Return the [X, Y] coordinate for the center point of the cell that contains the specified text.  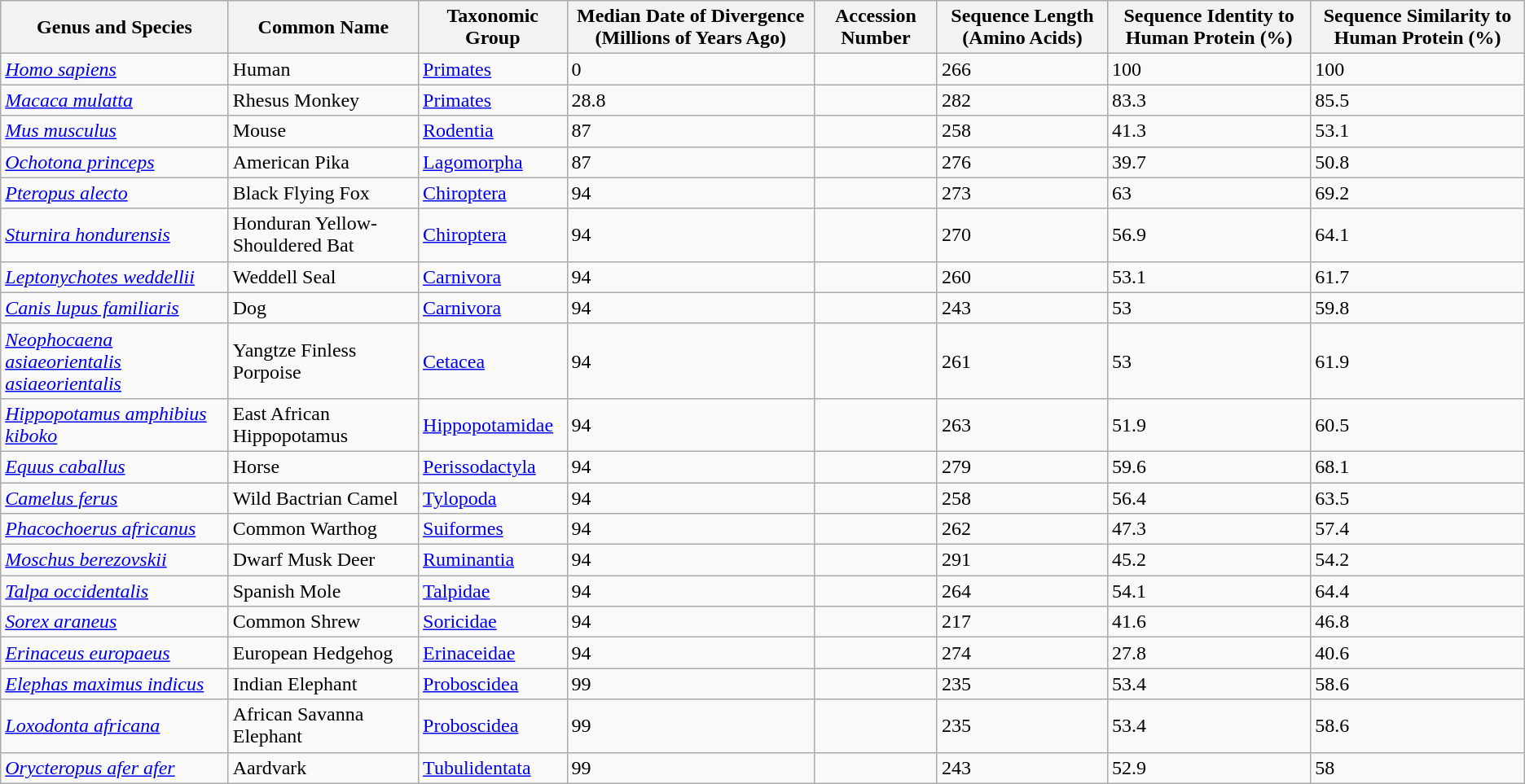
Common Shrew [323, 622]
Cetacea [493, 361]
Loxodonta africana [114, 726]
Camelus ferus [114, 497]
60.5 [1417, 425]
261 [1022, 361]
Sequence Length (Amino Acids) [1022, 28]
263 [1022, 425]
Spanish Mole [323, 591]
Honduran Yellow-Shouldered Bat [323, 234]
59.6 [1209, 466]
282 [1022, 100]
63.5 [1417, 497]
57.4 [1417, 529]
Common Name [323, 28]
69.2 [1417, 193]
Homo sapiens [114, 69]
Equus caballus [114, 466]
52.9 [1209, 768]
Accession Number [875, 28]
Macaca mulatta [114, 100]
56.4 [1209, 497]
54.2 [1417, 560]
African Savanna Elephant [323, 726]
51.9 [1209, 425]
Soricidae [493, 622]
58 [1417, 768]
Horse [323, 466]
Genus and Species [114, 28]
Phacochoerus africanus [114, 529]
45.2 [1209, 560]
Rhesus Monkey [323, 100]
Tylopoda [493, 497]
Weddell Seal [323, 277]
264 [1022, 591]
41.6 [1209, 622]
Human [323, 69]
47.3 [1209, 529]
Elephas maximus indicus [114, 684]
Erinaceus europaeus [114, 653]
217 [1022, 622]
40.6 [1417, 653]
41.3 [1209, 131]
63 [1209, 193]
Ruminantia [493, 560]
0 [691, 69]
Sturnira hondurensis [114, 234]
56.9 [1209, 234]
Hippopotamus amphibius kiboko [114, 425]
61.7 [1417, 277]
279 [1022, 466]
Sequence Similarity to Human Protein (%) [1417, 28]
Leptonychotes weddellii [114, 277]
Black Flying Fox [323, 193]
Pteropus alecto [114, 193]
Perissodactyla [493, 466]
291 [1022, 560]
273 [1022, 193]
Suiformes [493, 529]
Common Warthog [323, 529]
Talpa occidentalis [114, 591]
Ochotona princeps [114, 162]
European Hedgehog [323, 653]
85.5 [1417, 100]
59.8 [1417, 308]
Dog [323, 308]
274 [1022, 653]
American Pika [323, 162]
Tubulidentata [493, 768]
Yangtze Finless Porpoise [323, 361]
276 [1022, 162]
Sequence Identity to Human Protein (%) [1209, 28]
270 [1022, 234]
Rodentia [493, 131]
64.4 [1417, 591]
Sorex araneus [114, 622]
266 [1022, 69]
39.7 [1209, 162]
27.8 [1209, 653]
68.1 [1417, 466]
Neophocaena asiaeorientalis asiaeorientalis [114, 361]
Lagomorpha [493, 162]
46.8 [1417, 622]
28.8 [691, 100]
Wild Bactrian Camel [323, 497]
Erinaceidae [493, 653]
Indian Elephant [323, 684]
Moschus berezovskii [114, 560]
Mouse [323, 131]
Aardvark [323, 768]
Orycteropus afer afer [114, 768]
Canis lupus familiaris [114, 308]
64.1 [1417, 234]
54.1 [1209, 591]
83.3 [1209, 100]
Hippopotamidae [493, 425]
Dwarf Musk Deer [323, 560]
61.9 [1417, 361]
Mus musculus [114, 131]
262 [1022, 529]
Median Date of Divergence (Millions of Years Ago) [691, 28]
50.8 [1417, 162]
260 [1022, 277]
Talpidae [493, 591]
East African Hippopotamus [323, 425]
Taxonomic Group [493, 28]
